Identify which cell holds the provided text, then report its (X, Y) central coordinate. 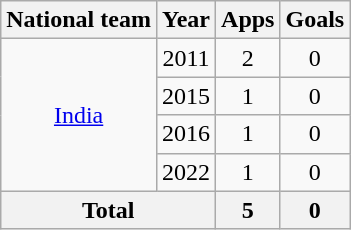
India (79, 115)
Year (186, 20)
Apps (248, 20)
5 (248, 210)
2011 (186, 58)
2 (248, 58)
Goals (315, 20)
2015 (186, 96)
National team (79, 20)
2022 (186, 172)
2016 (186, 134)
Total (108, 210)
